Find where the given text appears and provide that cell's center as [x, y] coordinate. 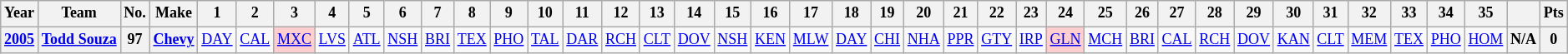
Make [174, 13]
25 [1105, 13]
16 [771, 13]
KEN [771, 40]
30 [1293, 13]
NHA [923, 40]
17 [810, 13]
7 [438, 13]
No. [135, 13]
3 [295, 13]
26 [1142, 13]
32 [1369, 13]
PPR [960, 40]
8 [472, 13]
28 [1215, 13]
6 [402, 13]
2005 [20, 40]
34 [1446, 13]
Year [20, 13]
29 [1254, 13]
2 [255, 13]
LVS [332, 40]
N/A [1524, 40]
22 [997, 13]
1 [217, 13]
TAL [545, 40]
13 [656, 13]
21 [960, 13]
Chevy [174, 40]
Todd Souza [78, 40]
DAR [583, 40]
97 [135, 40]
IRP [1030, 40]
23 [1030, 13]
11 [583, 13]
MXC [295, 40]
15 [733, 13]
MCH [1105, 40]
19 [888, 13]
18 [852, 13]
27 [1177, 13]
HOM [1486, 40]
20 [923, 13]
14 [694, 13]
12 [621, 13]
24 [1065, 13]
0 [1553, 40]
33 [1409, 13]
35 [1486, 13]
Team [78, 13]
10 [545, 13]
ATL [367, 40]
9 [509, 13]
GTY [997, 40]
CHI [888, 40]
KAN [1293, 40]
GLN [1065, 40]
MEM [1369, 40]
31 [1331, 13]
MLW [810, 40]
5 [367, 13]
Pts [1553, 13]
4 [332, 13]
